Find where the given text appears and provide that cell's center as (X, Y) coordinate. 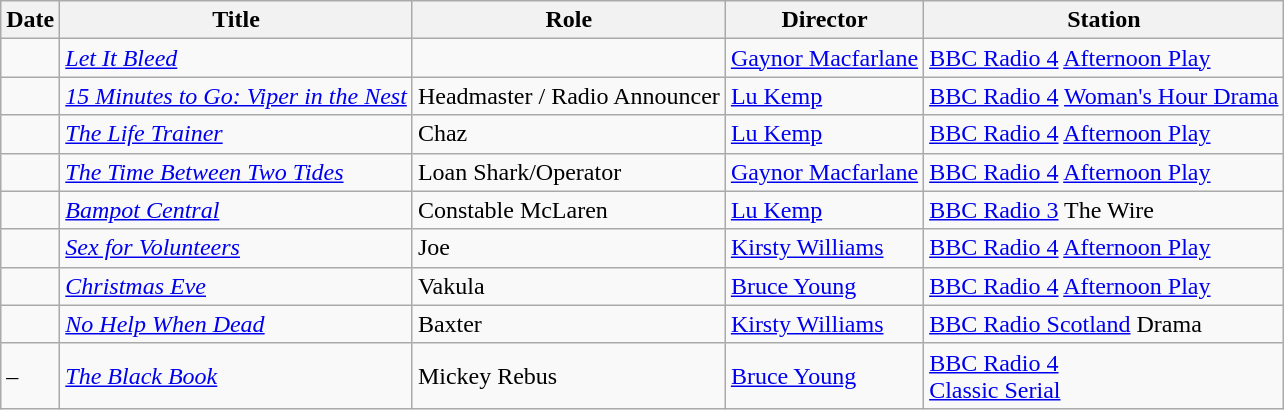
Title (236, 20)
Baxter (568, 324)
BBC Radio Scotland Drama (1104, 324)
Chaz (568, 134)
Role (568, 20)
Joe (568, 248)
Christmas Eve (236, 286)
Constable McLaren (568, 210)
Vakula (568, 286)
Let It Bleed (236, 58)
Bampot Central (236, 210)
BBC Radio 4 Woman's Hour Drama (1104, 96)
Mickey Rebus (568, 376)
Station (1104, 20)
The Time Between Two Tides (236, 172)
Headmaster / Radio Announcer (568, 96)
No Help When Dead (236, 324)
– (30, 376)
The Life Trainer (236, 134)
The Black Book (236, 376)
BBC Radio 4Classic Serial (1104, 376)
BBC Radio 3 The Wire (1104, 210)
Loan Shark/Operator (568, 172)
Director (824, 20)
15 Minutes to Go: Viper in the Nest (236, 96)
Sex for Volunteers (236, 248)
Date (30, 20)
